Output the (x, y) coordinate of the center of the cell containing the given text.  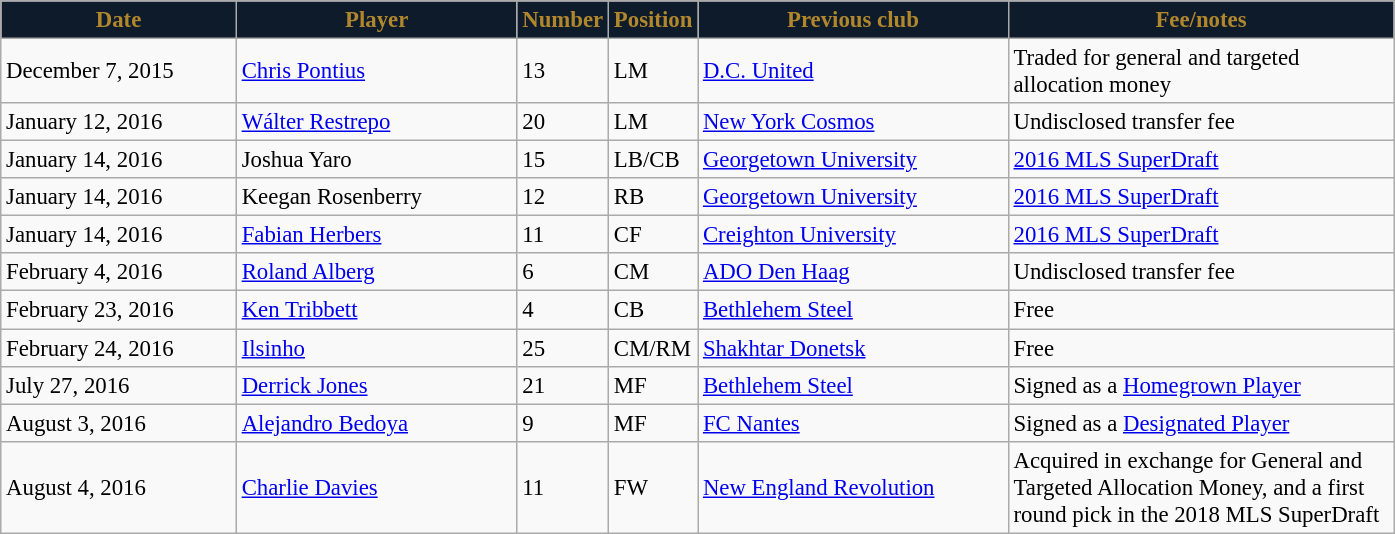
Ken Tribbett (376, 310)
Shakhtar Donetsk (854, 348)
Position (654, 20)
Acquired in exchange for General and Targeted Allocation Money, and a first round pick in the 2018 MLS SuperDraft (1201, 487)
Signed as a Homegrown Player (1201, 385)
CM (654, 273)
Joshua Yaro (376, 160)
New York Cosmos (854, 122)
Previous club (854, 20)
6 (563, 273)
January 12, 2016 (119, 122)
Fee/notes (1201, 20)
FW (654, 487)
New England Revolution (854, 487)
Signed as a Designated Player (1201, 423)
February 24, 2016 (119, 348)
Creighton University (854, 235)
15 (563, 160)
9 (563, 423)
July 27, 2016 (119, 385)
Wálter Restrepo (376, 122)
Derrick Jones (376, 385)
Date (119, 20)
Fabian Herbers (376, 235)
August 4, 2016 (119, 487)
FC Nantes (854, 423)
21 (563, 385)
August 3, 2016 (119, 423)
February 4, 2016 (119, 273)
CB (654, 310)
Traded for general and targeted allocation money (1201, 72)
Player (376, 20)
13 (563, 72)
Ilsinho (376, 348)
RB (654, 197)
Alejandro Bedoya (376, 423)
February 23, 2016 (119, 310)
CF (654, 235)
ADO Den Haag (854, 273)
CM/RM (654, 348)
25 (563, 348)
LB/CB (654, 160)
Roland Alberg (376, 273)
12 (563, 197)
20 (563, 122)
Chris Pontius (376, 72)
Keegan Rosenberry (376, 197)
December 7, 2015 (119, 72)
Charlie Davies (376, 487)
D.C. United (854, 72)
Number (563, 20)
4 (563, 310)
